Scan for the cell matching the given text and deliver its [x, y] coordinate at center. 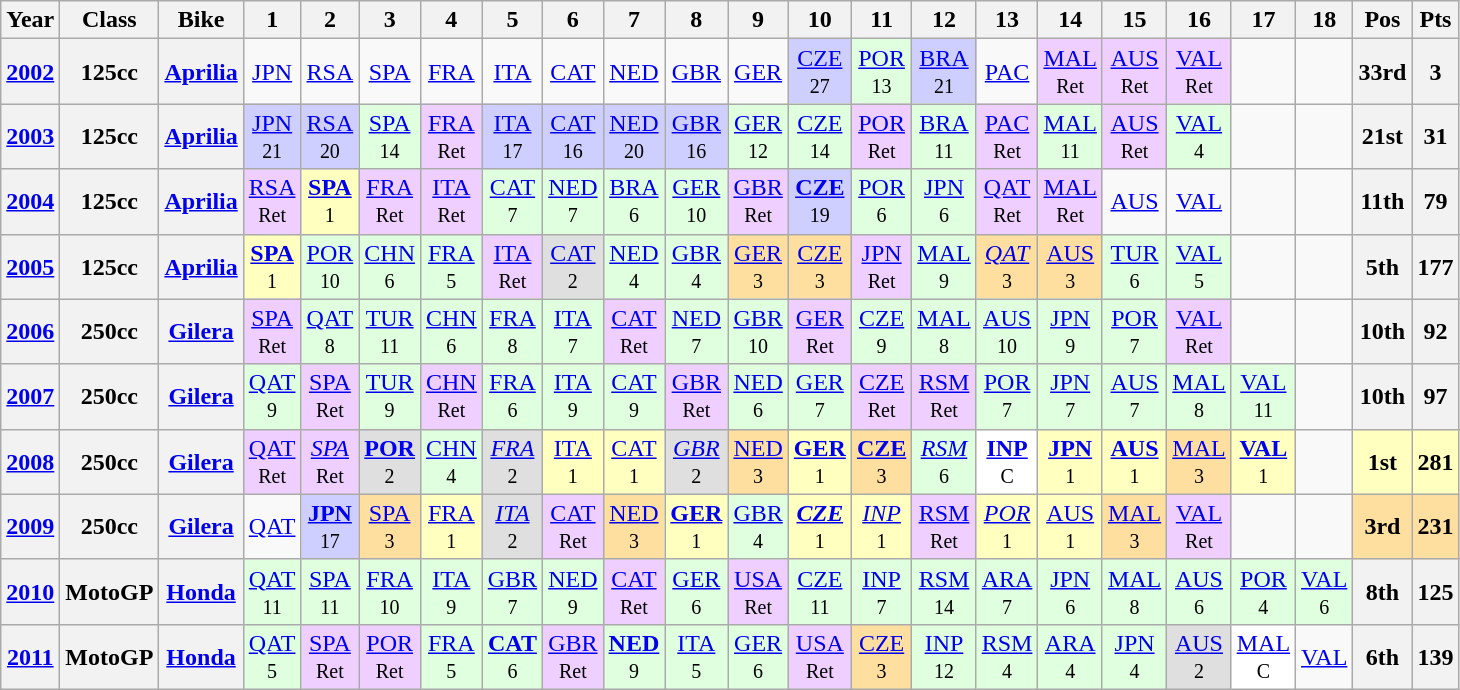
ARA4 [1070, 656]
4 [451, 20]
10 [820, 20]
NED4 [634, 266]
AUS10 [1007, 332]
NED20 [634, 136]
5th [1382, 266]
JPN4 [1134, 656]
AUS [1134, 202]
RSM6 [944, 462]
RSM14 [944, 592]
GER3 [758, 266]
CAT [573, 72]
ITA [512, 72]
Bike [201, 20]
ITA5 [696, 656]
2006 [30, 332]
11th [1382, 202]
8 [696, 20]
6 [573, 20]
21st [1382, 136]
CAT2 [573, 266]
11 [881, 20]
TUR11 [390, 332]
TUR6 [1134, 266]
6th [1382, 656]
177 [1436, 266]
RSA20 [330, 136]
MAL9 [944, 266]
RSARet [272, 202]
CZE19 [820, 202]
QAT8 [330, 332]
CAT1 [634, 462]
GER12 [758, 136]
VAL11 [1263, 396]
7 [634, 20]
SPA3 [390, 526]
CAT6 [512, 656]
3rd [1382, 526]
CZE14 [820, 136]
ITA1 [573, 462]
GBR [696, 72]
Pts [1436, 20]
231 [1436, 526]
2005 [30, 266]
2009 [30, 526]
14 [1070, 20]
RSM4 [1007, 656]
POR6 [881, 202]
JPN17 [330, 526]
JPN [272, 72]
QAT5 [272, 656]
NED6 [758, 396]
AUS6 [1199, 592]
POR1 [1007, 526]
MAL11 [1070, 136]
GER10 [696, 202]
QAT3 [1007, 266]
BRA6 [634, 202]
POR2 [390, 462]
Year [30, 20]
NED [634, 72]
GERRet [820, 332]
QAT9 [272, 396]
QAT11 [272, 592]
1st [1382, 462]
16 [1199, 20]
GBR2 [696, 462]
VAL5 [1199, 266]
BRA21 [944, 72]
1 [272, 20]
JPN7 [1070, 396]
JPN1 [1070, 462]
SPA14 [390, 136]
AUS2 [1199, 656]
AUS7 [1134, 396]
VAL6 [1324, 592]
ARA7 [1007, 592]
281 [1436, 462]
FRA [451, 72]
FRA6 [512, 396]
125 [1436, 592]
CAT16 [573, 136]
CZERet [881, 396]
2002 [30, 72]
TUR9 [390, 396]
INP7 [881, 592]
GBR16 [696, 136]
CAT9 [634, 396]
139 [1436, 656]
2010 [30, 592]
2008 [30, 462]
JPNRet [881, 266]
79 [1436, 202]
12 [944, 20]
9 [758, 20]
CZE1 [820, 526]
97 [1436, 396]
8th [1382, 592]
CHN4 [451, 462]
18 [1324, 20]
POR10 [330, 266]
5 [512, 20]
VAL1 [1263, 462]
CZE9 [881, 332]
CZE11 [820, 592]
17 [1263, 20]
2004 [30, 202]
FRA1 [451, 526]
13 [1007, 20]
AUS3 [1070, 266]
POR13 [881, 72]
SPA11 [330, 592]
PAC [1007, 72]
RSA [330, 72]
Pos [1382, 20]
PACRet [1007, 136]
INP1 [881, 526]
POR4 [1263, 592]
VAL4 [1199, 136]
QAT [272, 526]
2003 [30, 136]
92 [1436, 332]
ITA17 [512, 136]
GBR7 [512, 592]
INPC [1007, 462]
JPN21 [272, 136]
CHNRet [451, 396]
JPN9 [1070, 332]
GER7 [820, 396]
INP12 [944, 656]
CZE27 [820, 72]
2007 [30, 396]
GBR10 [758, 332]
ITA2 [512, 526]
SPA [390, 72]
FRA10 [390, 592]
33rd [1382, 72]
FRA8 [512, 332]
FRA2 [512, 462]
ITA7 [573, 332]
31 [1436, 136]
GER [758, 72]
MALC [1263, 656]
15 [1134, 20]
2 [330, 20]
BRA11 [944, 136]
2011 [30, 656]
Class [110, 20]
CAT7 [512, 202]
